From the cell containing the given text, extract its center point as [X, Y] coordinate. 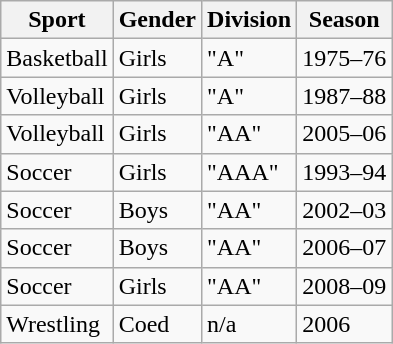
"AAA" [250, 172]
1975–76 [344, 58]
Coed [157, 324]
1993–94 [344, 172]
Wrestling [57, 324]
2006 [344, 324]
Season [344, 20]
2008–09 [344, 286]
Division [250, 20]
Sport [57, 20]
Basketball [57, 58]
2006–07 [344, 248]
Gender [157, 20]
2002–03 [344, 210]
n/a [250, 324]
2005–06 [344, 134]
1987–88 [344, 96]
